Capture the cell that displays the provided text and extract its [X, Y] central coordinate. 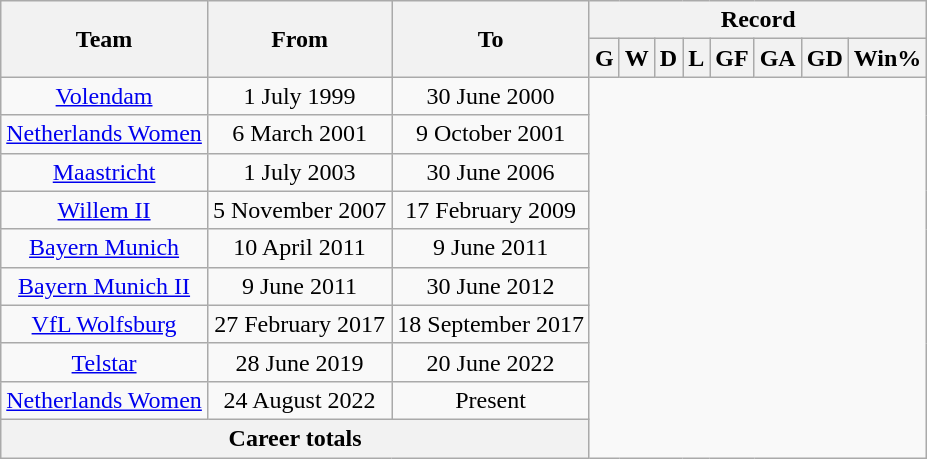
1 July 2003 [299, 172]
VfL Wolfsburg [104, 324]
Volendam [104, 96]
Record [758, 20]
Career totals [296, 438]
18 September 2017 [491, 324]
24 August 2022 [299, 400]
1 July 1999 [299, 96]
Bayern Munich [104, 248]
Win% [888, 58]
Maastricht [104, 172]
5 November 2007 [299, 210]
Bayern Munich II [104, 286]
GA [778, 58]
17 February 2009 [491, 210]
To [491, 39]
GD [824, 58]
D [668, 58]
6 March 2001 [299, 134]
30 June 2000 [491, 96]
30 June 2012 [491, 286]
GF [732, 58]
9 October 2001 [491, 134]
27 February 2017 [299, 324]
30 June 2006 [491, 172]
Team [104, 39]
Present [491, 400]
From [299, 39]
Willem II [104, 210]
28 June 2019 [299, 362]
10 April 2011 [299, 248]
W [636, 58]
Telstar [104, 362]
20 June 2022 [491, 362]
L [696, 58]
G [604, 58]
